Capture the cell that displays the provided text and extract its [x, y] central coordinate. 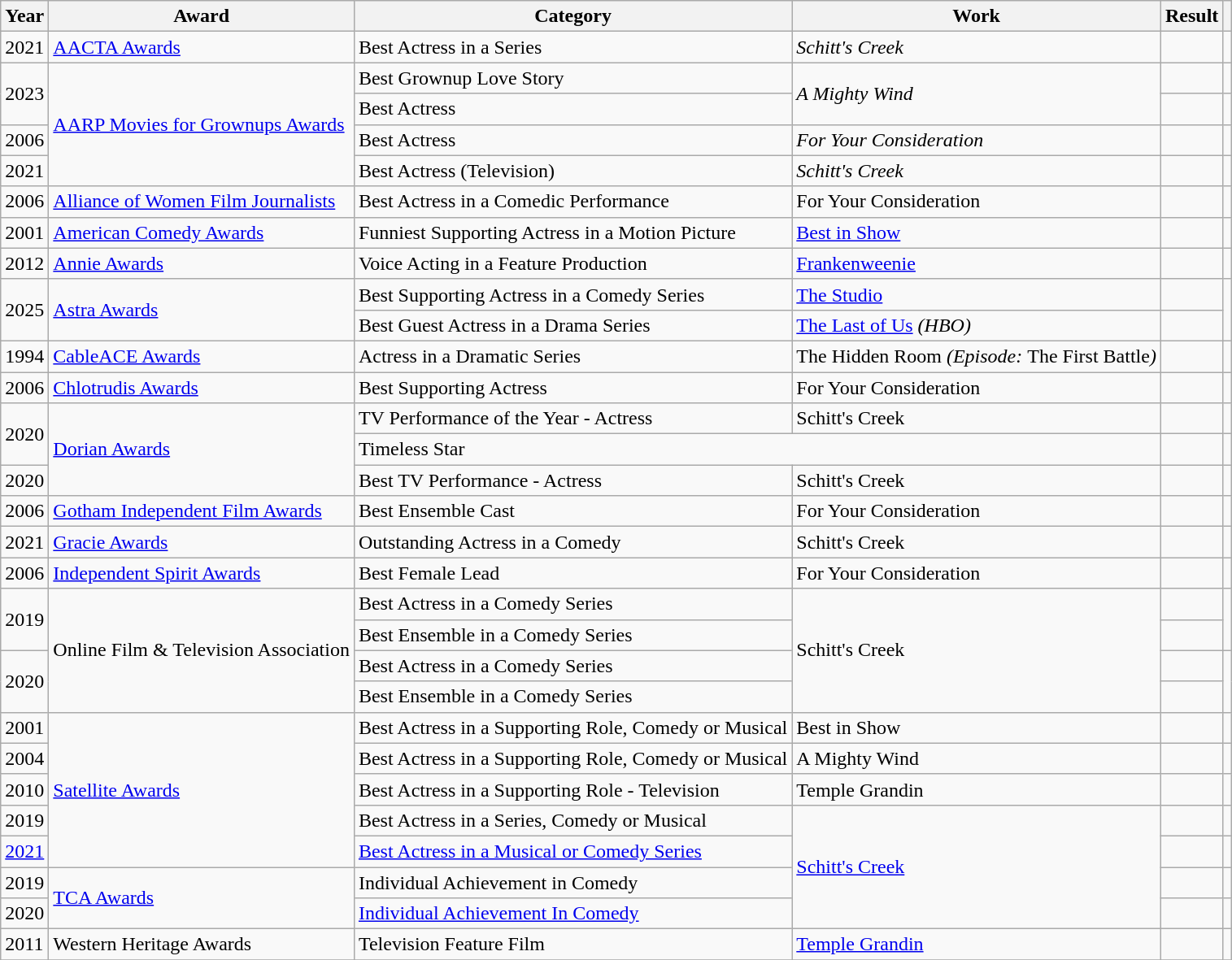
Year [24, 16]
Work [977, 16]
The Hidden Room (Episode: The First Battle) [977, 356]
Chlotrudis Awards [202, 388]
Best Actress in a Supporting Role - Television [572, 789]
Category [572, 16]
Best Actress in a Comedic Performance [572, 202]
AACTA Awards [202, 47]
American Comedy Awards [202, 232]
Best Female Lead [572, 573]
TCA Awards [202, 897]
Independent Spirit Awards [202, 573]
Frankenweenie [977, 263]
Individual Achievement In Comedy [572, 914]
Western Heritage Awards [202, 945]
Television Feature Film [572, 945]
Gracie Awards [202, 542]
Gotham Independent Film Awards [202, 511]
Timeless Star [757, 450]
Result [1191, 16]
Best Ensemble Cast [572, 511]
2025 [24, 310]
Best Actress (Television) [572, 171]
2010 [24, 789]
Actress in a Dramatic Series [572, 356]
Best Actress in a Musical or Comedy Series [572, 851]
Best TV Performance - Actress [572, 480]
2011 [24, 945]
Individual Achievement in Comedy [572, 882]
Best Grownup Love Story [572, 78]
Astra Awards [202, 310]
Award [202, 16]
Satellite Awards [202, 789]
Funniest Supporting Actress in a Motion Picture [572, 232]
AARP Movies for Grownups Awards [202, 124]
1994 [24, 356]
2004 [24, 758]
The Studio [977, 294]
Outstanding Actress in a Comedy [572, 542]
Best Actress in a Series, Comedy or Musical [572, 820]
Alliance of Women Film Journalists [202, 202]
Dorian Awards [202, 450]
TV Performance of the Year - Actress [572, 419]
CableACE Awards [202, 356]
2023 [24, 93]
The Last of Us (HBO) [977, 325]
Best Actress in a Series [572, 47]
2012 [24, 263]
Voice Acting in a Feature Production [572, 263]
Best Guest Actress in a Drama Series [572, 325]
Best Supporting Actress in a Comedy Series [572, 294]
Best Supporting Actress [572, 388]
Online Film & Television Association [202, 650]
Annie Awards [202, 263]
